Find where the given text appears and provide that cell's center as (x, y) coordinate. 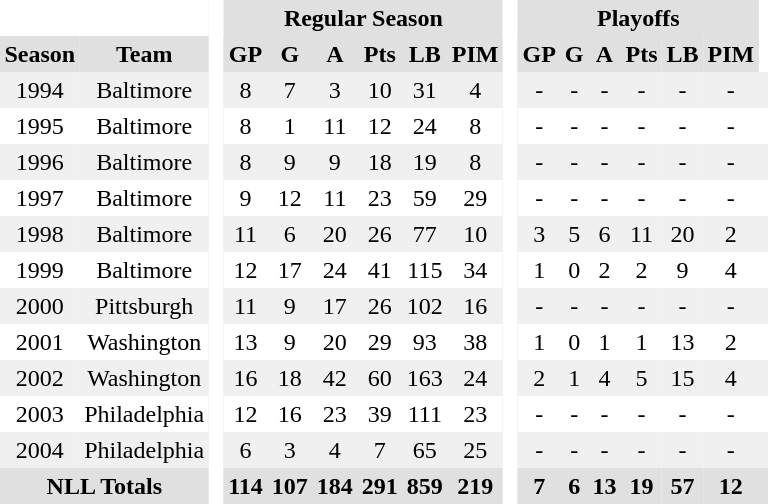
114 (246, 486)
Playoffs (638, 18)
Team (144, 54)
163 (424, 378)
34 (475, 270)
1995 (40, 126)
1994 (40, 90)
107 (290, 486)
Season (40, 54)
NLL Totals (104, 486)
60 (380, 378)
291 (380, 486)
1996 (40, 162)
65 (424, 450)
111 (424, 414)
41 (380, 270)
Pittsburgh (144, 306)
2004 (40, 450)
115 (424, 270)
2001 (40, 342)
859 (424, 486)
59 (424, 198)
219 (475, 486)
57 (682, 486)
77 (424, 234)
25 (475, 450)
93 (424, 342)
2002 (40, 378)
2000 (40, 306)
15 (682, 378)
1997 (40, 198)
102 (424, 306)
1999 (40, 270)
31 (424, 90)
39 (380, 414)
38 (475, 342)
Regular Season (364, 18)
2003 (40, 414)
184 (334, 486)
1998 (40, 234)
42 (334, 378)
